Detect which cell encompasses the target text, then output its (x, y) center coordinate. 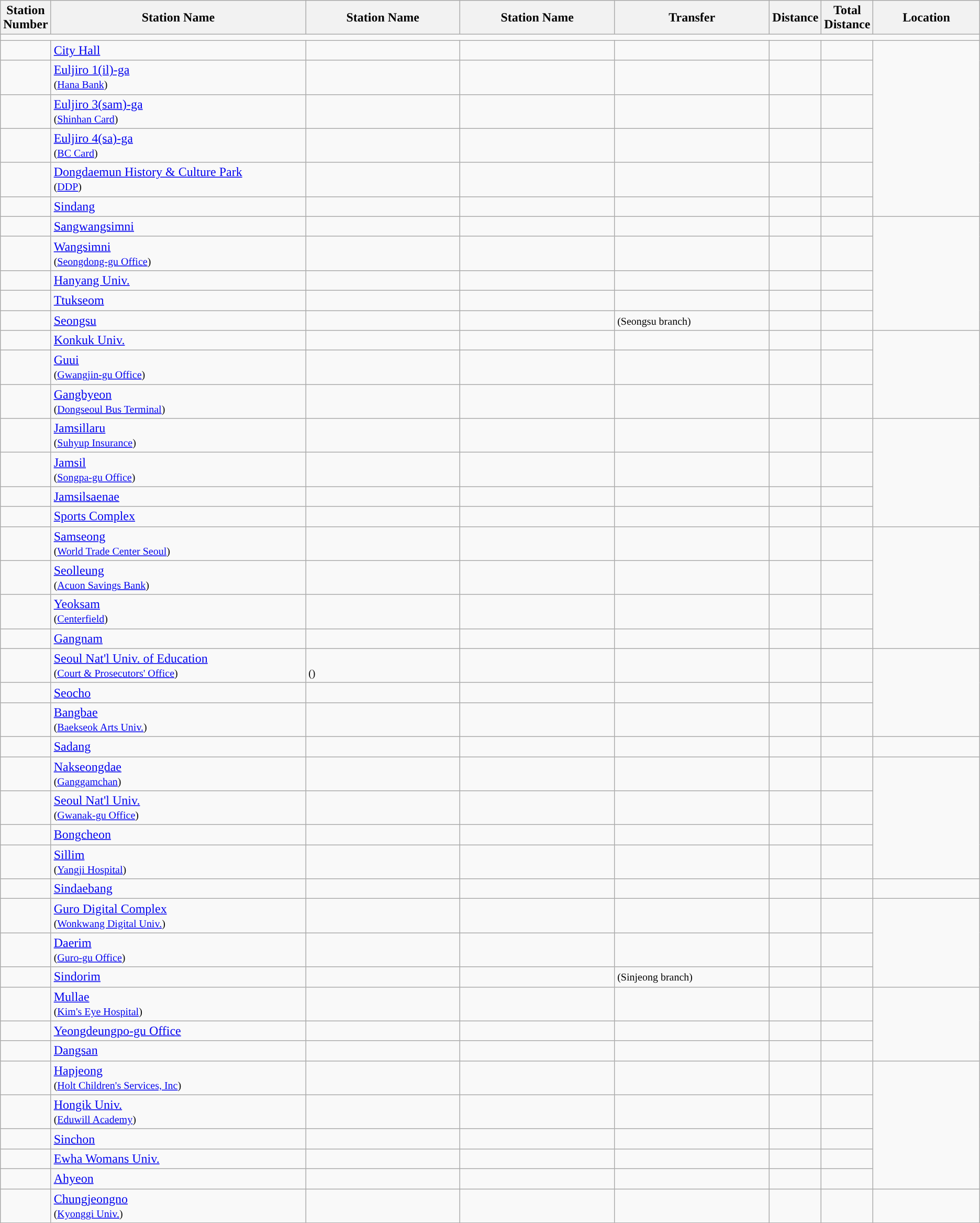
Sindaebang (178, 889)
Euljiro 4(sa)-ga (BC Card) (178, 146)
Mullae (Kim's Eye Hospital) (178, 1004)
Ahyeon (178, 1178)
Dangsan (178, 1051)
Seoul Nat'l Univ. of Education(Court & Prosecutors' Office) (178, 665)
Distance (796, 18)
Sillim (Yangji Hospital) (178, 862)
Guui (Gwangjin-gu Office) (178, 368)
Hapjeong (Holt Children's Services, Inc) (178, 1078)
Hanyang Univ. (178, 280)
Jamsillaru(Suhyup Insurance) (178, 436)
Nakseongdae (Ganggamchan) (178, 773)
Sangwangsimni (178, 226)
Euljiro 3(sam)-ga (Shinhan Card) (178, 111)
StationNumber (26, 18)
TotalDistance (847, 18)
(Sinjeong branch) (692, 977)
Sadang (178, 746)
Sinchon (178, 1139)
Jamsil (Songpa-gu Office) (178, 469)
Bongcheon (178, 835)
Seoul Nat'l Univ. (Gwanak-gu Office) (178, 808)
Guro Digital Complex (Wonkwang Digital Univ.) (178, 916)
Hongik Univ.(Eduwill Academy) (178, 1111)
Samseong (World Trade Center Seoul) (178, 544)
City Hall (178, 50)
Ewha Womans Univ. (178, 1159)
Dongdaemun History & Culture Park (DDP) (178, 179)
Daerim (Guro-gu Office) (178, 950)
Sindang (178, 206)
Seocho (178, 692)
Chungjeongno (Kyonggi Univ.) (178, 1206)
Location (927, 18)
Gangbyeon (Dongseoul Bus Terminal) (178, 401)
Yeoksam(Centerfield) (178, 612)
Transfer (692, 18)
() (383, 665)
Sports Complex (178, 516)
Konkuk Univ. (178, 340)
Seolleung (Acuon Savings Bank) (178, 577)
(Seongsu branch) (692, 320)
Wangsimni (Seongdong-gu Office) (178, 254)
Jamsilsaenae (178, 497)
Yeongdeungpo-gu Office (178, 1031)
Ttukseom (178, 300)
Sindorim (178, 977)
Gangnam (178, 638)
Seongsu (178, 320)
Euljiro 1(il)-ga (Hana Bank) (178, 78)
Bangbae (Baekseok Arts Univ.) (178, 720)
